From the cell containing the given text, extract its center point as [X, Y] coordinate. 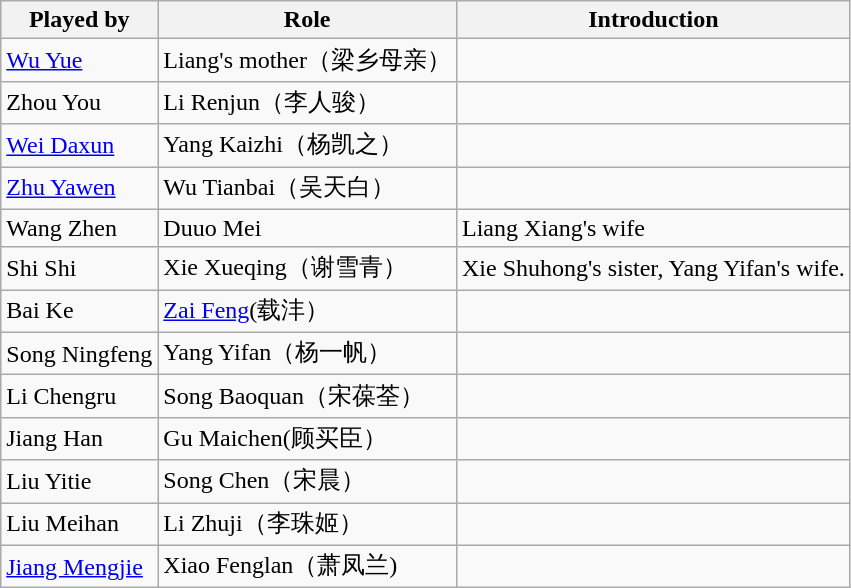
Liang Xiang's wife [653, 228]
Introduction [653, 20]
Jiang Han [80, 438]
Yang Yifan（杨一帆） [308, 354]
Bai Ke [80, 312]
Played by [80, 20]
Gu Maichen(顾买臣） [308, 438]
Zhou You [80, 102]
Xiao Fenglan（萧凤兰) [308, 566]
Wu Tianbai（吴天白） [308, 188]
Li Zhuji（李珠姬） [308, 524]
Li Chengru [80, 396]
Zhu Yawen [80, 188]
Wei Daxun [80, 146]
Wang Zhen [80, 228]
Yang Kaizhi（杨凯之） [308, 146]
Duuo Mei [308, 228]
Song Chen（宋晨） [308, 482]
Xie Shuhong's sister, Yang Yifan's wife. [653, 268]
Zai Feng(载沣） [308, 312]
Xie Xueqing（谢雪青） [308, 268]
Liang's mother（梁乡母亲） [308, 60]
Song Baoquan（宋葆荃） [308, 396]
Role [308, 20]
Liu Yitie [80, 482]
Song Ningfeng [80, 354]
Shi Shi [80, 268]
Li Renjun（李人骏） [308, 102]
Liu Meihan [80, 524]
Wu Yue [80, 60]
Jiang Mengjie [80, 566]
